Detect which cell encompasses the target text, then output its [X, Y] center coordinate. 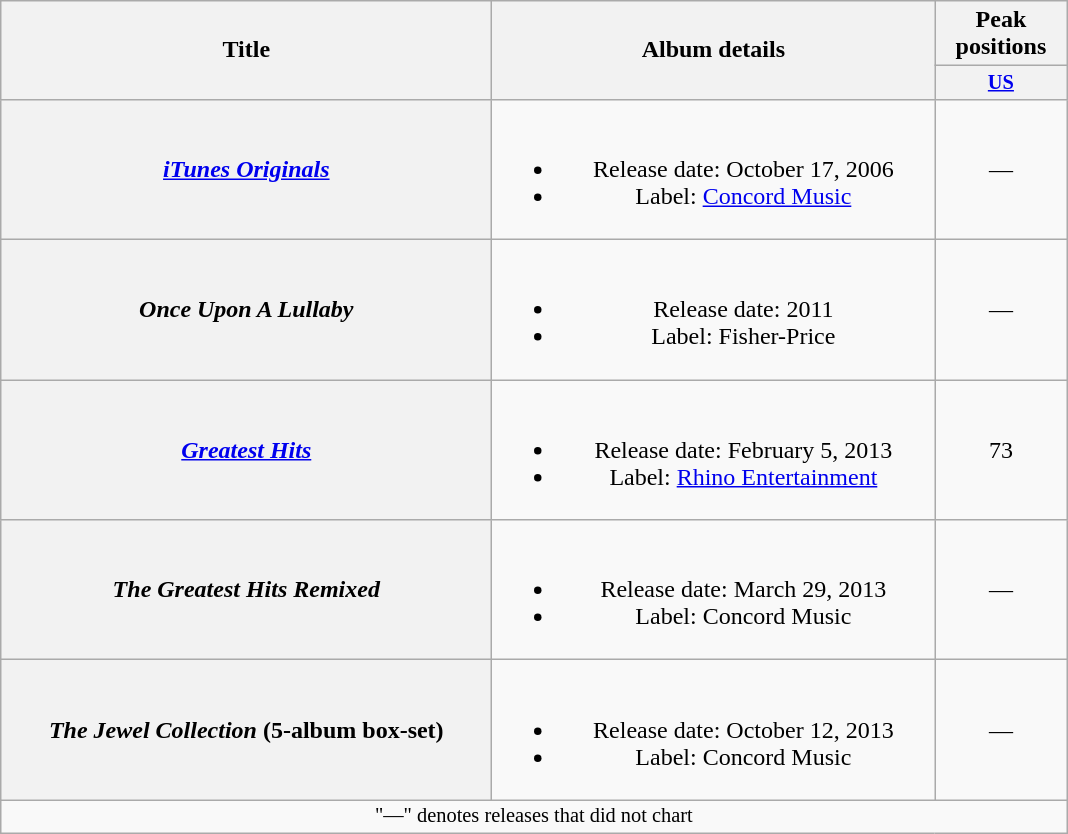
Release date: March 29, 2013Label: Concord Music [714, 590]
Release date: October 17, 2006Label: Concord Music [714, 169]
Album details [714, 50]
Greatest Hits [246, 450]
Peak positions [1001, 34]
Release date: February 5, 2013Label: Rhino Entertainment [714, 450]
"—" denotes releases that did not chart [534, 817]
US [1001, 83]
Release date: October 12, 2013Label: Concord Music [714, 730]
73 [1001, 450]
The Jewel Collection (5-album box-set) [246, 730]
Release date: 2011Label: Fisher-Price [714, 310]
Title [246, 50]
The Greatest Hits Remixed [246, 590]
Once Upon A Lullaby [246, 310]
iTunes Originals [246, 169]
